Capture the cell that displays the provided text and extract its (x, y) central coordinate. 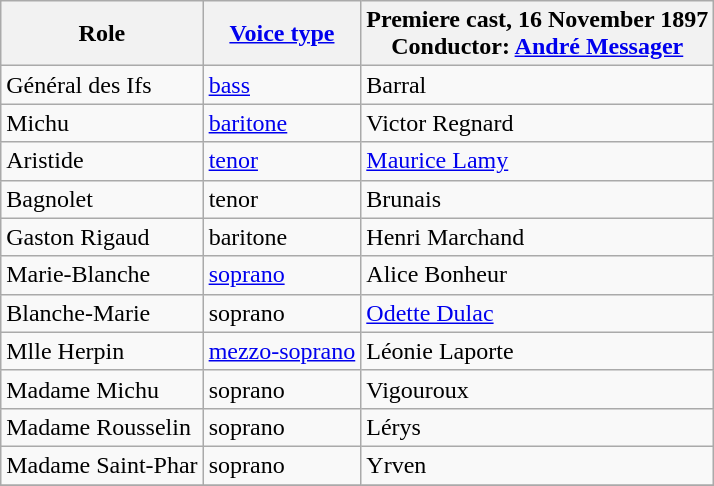
Léonie Laporte (538, 351)
Victor Regnard (538, 123)
bass (282, 85)
Aristide (102, 161)
Bagnolet (102, 199)
Alice Bonheur (538, 275)
Henri Marchand (538, 237)
Madame Rousselin (102, 427)
Maurice Lamy (538, 161)
Voice type (282, 34)
Mlle Herpin (102, 351)
mezzo-soprano (282, 351)
Marie-Blanche (102, 275)
Role (102, 34)
Brunais (538, 199)
Gaston Rigaud (102, 237)
Madame Michu (102, 389)
Madame Saint-Phar (102, 465)
Vigouroux (538, 389)
Yrven (538, 465)
Blanche-Marie (102, 313)
Odette Dulac (538, 313)
Michu (102, 123)
Lérys (538, 427)
Barral (538, 85)
Général des Ifs (102, 85)
Premiere cast, 16 November 1897Conductor: André Messager (538, 34)
